Locate the cell with the specified text and output its [x, y] center coordinate. 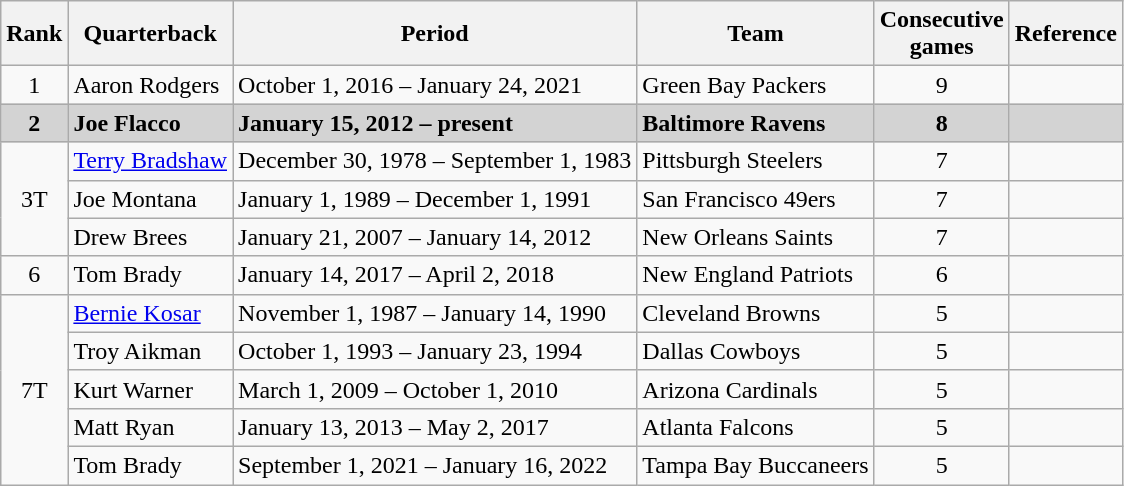
March 1, 2009 – October 1, 2010 [435, 389]
New England Patriots [756, 275]
Drew Brees [150, 237]
Terry Bradshaw [150, 161]
October 1, 2016 – January 24, 2021 [435, 85]
Matt Ryan [150, 427]
January 1, 1989 – December 1, 1991 [435, 199]
Joe Montana [150, 199]
October 1, 1993 – January 23, 1994 [435, 351]
Aaron Rodgers [150, 85]
January 21, 2007 – January 14, 2012 [435, 237]
3T [34, 199]
San Francisco 49ers [756, 199]
Consecutivegames [942, 34]
November 1, 1987 – January 14, 1990 [435, 313]
Dallas Cowboys [756, 351]
Team [756, 34]
9 [942, 85]
Bernie Kosar [150, 313]
Joe Flacco [150, 123]
1 [34, 85]
Kurt Warner [150, 389]
January 14, 2017 – April 2, 2018 [435, 275]
8 [942, 123]
Cleveland Browns [756, 313]
Rank [34, 34]
Troy Aikman [150, 351]
Tampa Bay Buccaneers [756, 465]
Reference [1066, 34]
January 15, 2012 – present [435, 123]
Pittsburgh Steelers [756, 161]
7T [34, 389]
September 1, 2021 – January 16, 2022 [435, 465]
New Orleans Saints [756, 237]
Period [435, 34]
2 [34, 123]
Baltimore Ravens [756, 123]
Green Bay Packers [756, 85]
Quarterback [150, 34]
Atlanta Falcons [756, 427]
Arizona Cardinals [756, 389]
December 30, 1978 – September 1, 1983 [435, 161]
January 13, 2013 – May 2, 2017 [435, 427]
